Scan for the cell matching the given text and deliver its (x, y) coordinate at center. 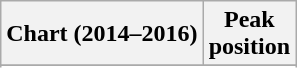
Chart (2014–2016) (102, 34)
Peakposition (249, 34)
